Pinpoint the cell where the given text exists, returning its (x, y) midpoint coordinate. 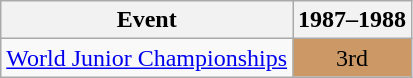
1987–1988 (352, 20)
World Junior Championships (147, 58)
3rd (352, 58)
Event (147, 20)
